Pinpoint the cell where the given text exists, returning its (X, Y) midpoint coordinate. 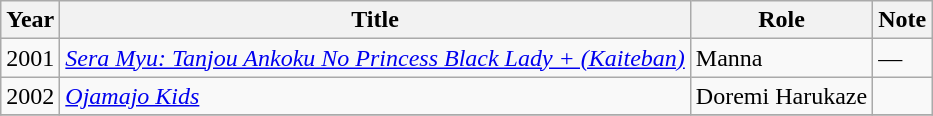
Manna (781, 58)
Sera Myu: Tanjou Ankoku No Princess Black Lady + (Kaiteban) (376, 58)
Role (781, 20)
— (902, 58)
Note (902, 20)
Doremi Harukaze (781, 96)
2001 (30, 58)
2002 (30, 96)
Year (30, 20)
Ojamajo Kids (376, 96)
Title (376, 20)
